For the text-containing cell, return its midpoint in [x, y] coordinate format. 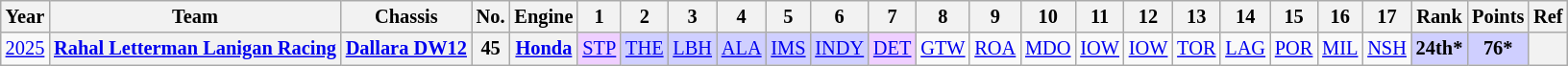
3 [692, 16]
LBH [692, 49]
LAG [1245, 49]
TOR [1196, 49]
THE [644, 49]
2 [644, 16]
STP [600, 49]
1 [600, 16]
16 [1339, 16]
Chassis [406, 16]
Rahal Letterman Lanigan Racing [195, 49]
POR [1293, 49]
MDO [1047, 49]
14 [1245, 16]
9 [995, 16]
Year [25, 16]
ROA [995, 49]
MIL [1339, 49]
8 [943, 16]
No. [491, 16]
4 [742, 16]
15 [1293, 16]
Rank [1439, 16]
NSH [1386, 49]
Dallara DW12 [406, 49]
GTW [943, 49]
13 [1196, 16]
12 [1148, 16]
24th* [1439, 49]
ALA [742, 49]
Honda [544, 49]
2025 [25, 49]
Points [1498, 16]
7 [892, 16]
45 [491, 49]
76* [1498, 49]
Ref [1548, 16]
5 [788, 16]
INDY [840, 49]
DET [892, 49]
17 [1386, 16]
Team [195, 16]
10 [1047, 16]
11 [1099, 16]
6 [840, 16]
IMS [788, 49]
Engine [544, 16]
